For the text-containing cell, return its midpoint in (X, Y) coordinate format. 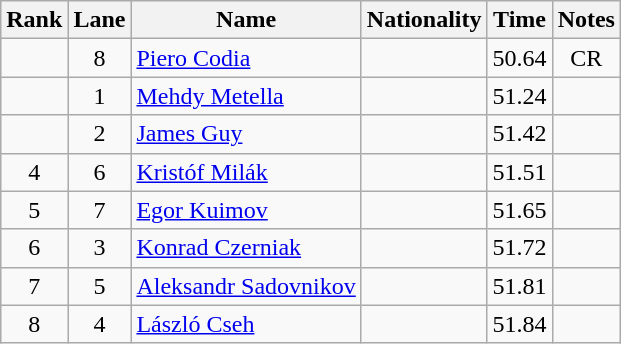
László Cseh (246, 324)
Kristóf Milák (246, 172)
Mehdy Metella (246, 96)
CR (586, 58)
50.64 (520, 58)
Name (246, 20)
51.84 (520, 324)
51.81 (520, 286)
51.72 (520, 248)
51.24 (520, 96)
Konrad Czerniak (246, 248)
Rank (34, 20)
Nationality (424, 20)
Notes (586, 20)
Piero Codia (246, 58)
James Guy (246, 134)
3 (100, 248)
Lane (100, 20)
51.51 (520, 172)
1 (100, 96)
Time (520, 20)
Egor Kuimov (246, 210)
51.65 (520, 210)
Aleksandr Sadovnikov (246, 286)
51.42 (520, 134)
2 (100, 134)
